Search for the cell housing the specified text and yield its (x, y) center coordinate. 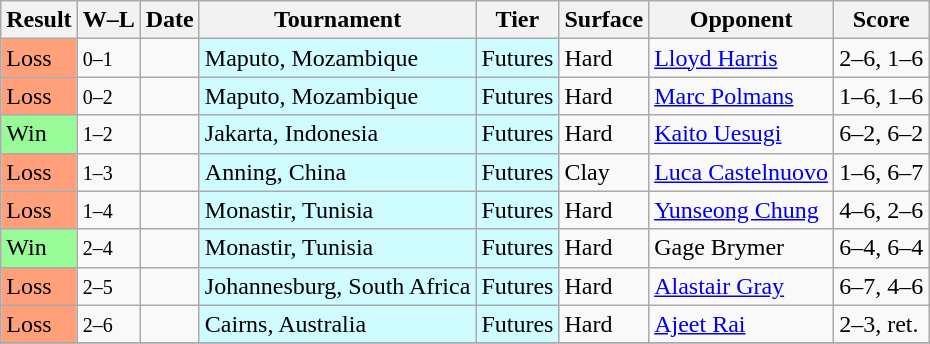
4–6, 2–6 (882, 210)
2–6, 1–6 (882, 58)
Johannesburg, South Africa (338, 286)
Opponent (742, 20)
2–4 (108, 248)
6–7, 4–6 (882, 286)
Marc Polmans (742, 96)
Cairns, Australia (338, 324)
Alastair Gray (742, 286)
1–3 (108, 172)
Jakarta, Indonesia (338, 134)
Tier (518, 20)
Ajeet Rai (742, 324)
6–2, 6–2 (882, 134)
Yunseong Chung (742, 210)
W–L (108, 20)
0–1 (108, 58)
Anning, China (338, 172)
1–6, 1–6 (882, 96)
Score (882, 20)
Kaito Uesugi (742, 134)
1–6, 6–7 (882, 172)
Lloyd Harris (742, 58)
2–3, ret. (882, 324)
Date (170, 20)
6–4, 6–4 (882, 248)
Gage Brymer (742, 248)
0–2 (108, 96)
Luca Castelnuovo (742, 172)
Result (39, 20)
2–5 (108, 286)
1–4 (108, 210)
Tournament (338, 20)
1–2 (108, 134)
Clay (604, 172)
2–6 (108, 324)
Surface (604, 20)
